For the text-containing cell, return its midpoint in (x, y) coordinate format. 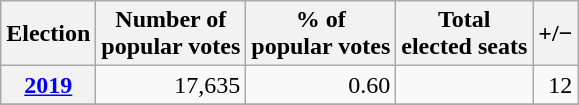
Totalelected seats (464, 34)
% ofpopular votes (321, 34)
Election (48, 34)
17,635 (171, 85)
Number ofpopular votes (171, 34)
0.60 (321, 85)
12 (556, 85)
2019 (48, 85)
+/− (556, 34)
